Locate the cell with the specified text and output its [X, Y] center coordinate. 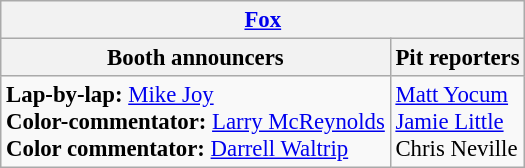
Matt YocumJamie LittleChris Neville [458, 122]
Booth announcers [196, 58]
Pit reporters [458, 58]
Fox [263, 20]
Lap-by-lap: Mike JoyColor-commentator: Larry McReynoldsColor commentator: Darrell Waltrip [196, 122]
